Output the [x, y] coordinate of the center of the cell containing the given text.  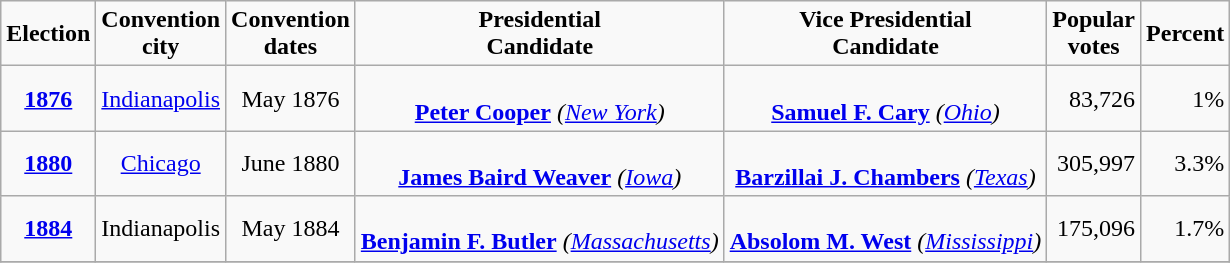
Popularvotes [1094, 34]
James Baird Weaver (Iowa) [540, 164]
Presidential Candidate [540, 34]
May 1884 [291, 228]
Samuel F. Cary (Ohio) [886, 98]
May 1876 [291, 98]
Conventiondates [291, 34]
1884 [48, 228]
175,096 [1094, 228]
Election [48, 34]
June 1880 [291, 164]
305,997 [1094, 164]
Vice Presidential Candidate [886, 34]
1.7% [1186, 228]
Percent [1186, 34]
3.3% [1186, 164]
83,726 [1094, 98]
Absolom M. West (Mississippi) [886, 228]
Peter Cooper (New York) [540, 98]
Convention city [161, 34]
1876 [48, 98]
Barzillai J. Chambers (Texas) [886, 164]
Chicago [161, 164]
1880 [48, 164]
Benjamin F. Butler (Massachusetts) [540, 228]
1% [1186, 98]
